Extract the (X, Y) coordinate from the center of the cell holding the provided text.  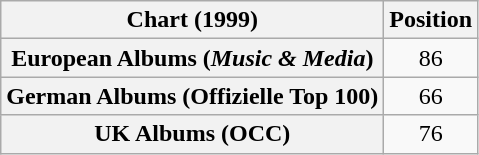
German Albums (Offizielle Top 100) (192, 96)
UK Albums (OCC) (192, 134)
Position (431, 20)
European Albums (Music & Media) (192, 58)
76 (431, 134)
Chart (1999) (192, 20)
66 (431, 96)
86 (431, 58)
